Return [x, y] of the center of cell containing provided text 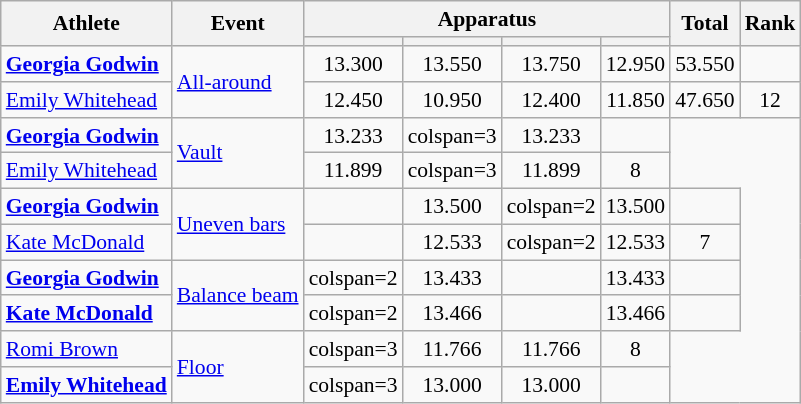
7 [704, 243]
All-around [238, 82]
12.450 [354, 100]
12.950 [636, 64]
13.750 [552, 64]
12 [770, 100]
Floor [238, 366]
Event [238, 24]
13.550 [452, 64]
Rank [770, 24]
Romi Brown [86, 349]
10.950 [452, 100]
13.300 [354, 64]
Apparatus [488, 19]
Athlete [86, 24]
Vault [238, 154]
47.650 [704, 100]
53.550 [704, 64]
Balance beam [238, 296]
11.850 [636, 100]
12.400 [552, 100]
Uneven bars [238, 224]
Total [704, 24]
